Determine the (X, Y) coordinate at the center of the cell enclosing the given text.  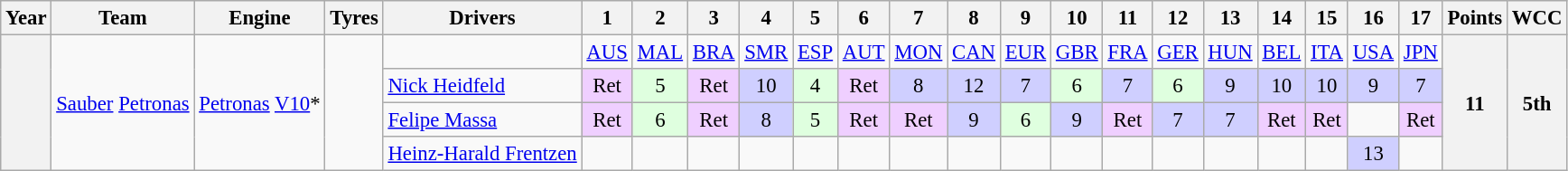
17 (1422, 18)
BRA (714, 52)
16 (1373, 18)
Tyres (354, 18)
GER (1178, 52)
Team (123, 18)
AUT (863, 52)
CAN (974, 52)
Sauber Petronas (123, 103)
14 (1282, 18)
Points (1474, 18)
3 (714, 18)
5th (1536, 103)
MON (919, 52)
ITA (1328, 52)
15 (1328, 18)
BEL (1282, 52)
GBR (1077, 52)
1 (607, 18)
Nick Heidfeld (482, 86)
SMR (766, 52)
Heinz-Harald Frentzen (482, 154)
2 (659, 18)
Felipe Massa (482, 120)
FRA (1127, 52)
Petronas V10* (260, 103)
Engine (260, 18)
HUN (1230, 52)
Drivers (482, 18)
Year (26, 18)
JPN (1422, 52)
MAL (659, 52)
EUR (1025, 52)
AUS (607, 52)
ESP (816, 52)
WCC (1536, 18)
USA (1373, 52)
